Capture the cell that displays the provided text and extract its [x, y] central coordinate. 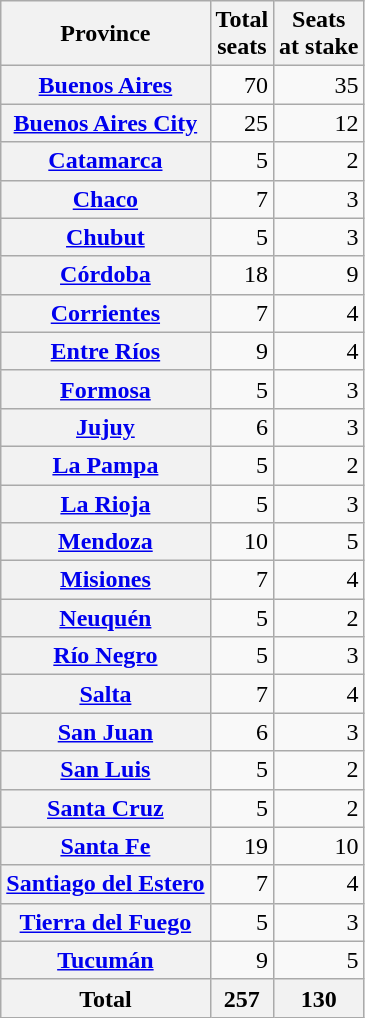
Province [106, 34]
Córdoba [106, 275]
Mendoza [106, 542]
Buenos Aires City [106, 123]
Misiones [106, 580]
70 [242, 85]
Formosa [106, 389]
Entre Ríos [106, 351]
La Pampa [106, 465]
19 [242, 846]
Tucumán [106, 960]
Neuquén [106, 618]
Buenos Aires [106, 85]
Chubut [106, 237]
Jujuy [106, 427]
25 [242, 123]
35 [319, 85]
Total [106, 998]
Seatsat stake [319, 34]
130 [319, 998]
San Juan [106, 732]
Totalseats [242, 34]
San Luis [106, 770]
Corrientes [106, 313]
Salta [106, 694]
Catamarca [106, 161]
Santa Cruz [106, 808]
Chaco [106, 199]
18 [242, 275]
Santa Fe [106, 846]
La Rioja [106, 503]
Tierra del Fuego [106, 922]
12 [319, 123]
Santiago del Estero [106, 884]
257 [242, 998]
Río Negro [106, 656]
